Extract the (x, y) coordinate from the center of the cell holding the provided text.  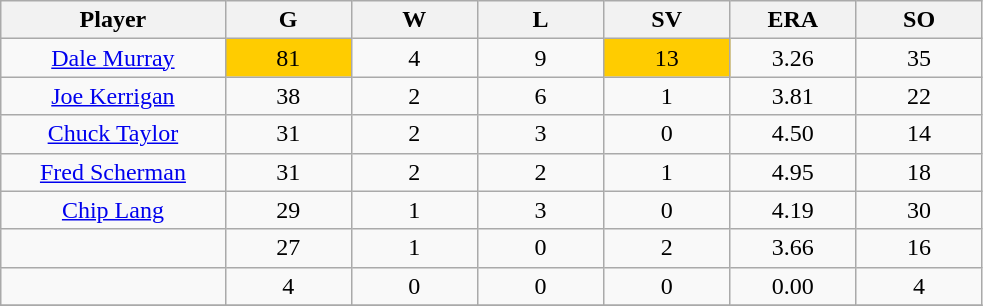
30 (919, 210)
35 (919, 58)
6 (540, 96)
4.19 (793, 210)
4.50 (793, 134)
Dale Murray (113, 58)
Player (113, 20)
27 (288, 248)
81 (288, 58)
22 (919, 96)
0.00 (793, 286)
3.66 (793, 248)
ERA (793, 20)
G (288, 20)
16 (919, 248)
14 (919, 134)
4.95 (793, 172)
3.81 (793, 96)
9 (540, 58)
29 (288, 210)
SV (667, 20)
3.26 (793, 58)
L (540, 20)
Chuck Taylor (113, 134)
Fred Scherman (113, 172)
SO (919, 20)
Chip Lang (113, 210)
13 (667, 58)
Joe Kerrigan (113, 96)
18 (919, 172)
W (414, 20)
38 (288, 96)
